From the cell containing the given text, extract its center point as [x, y] coordinate. 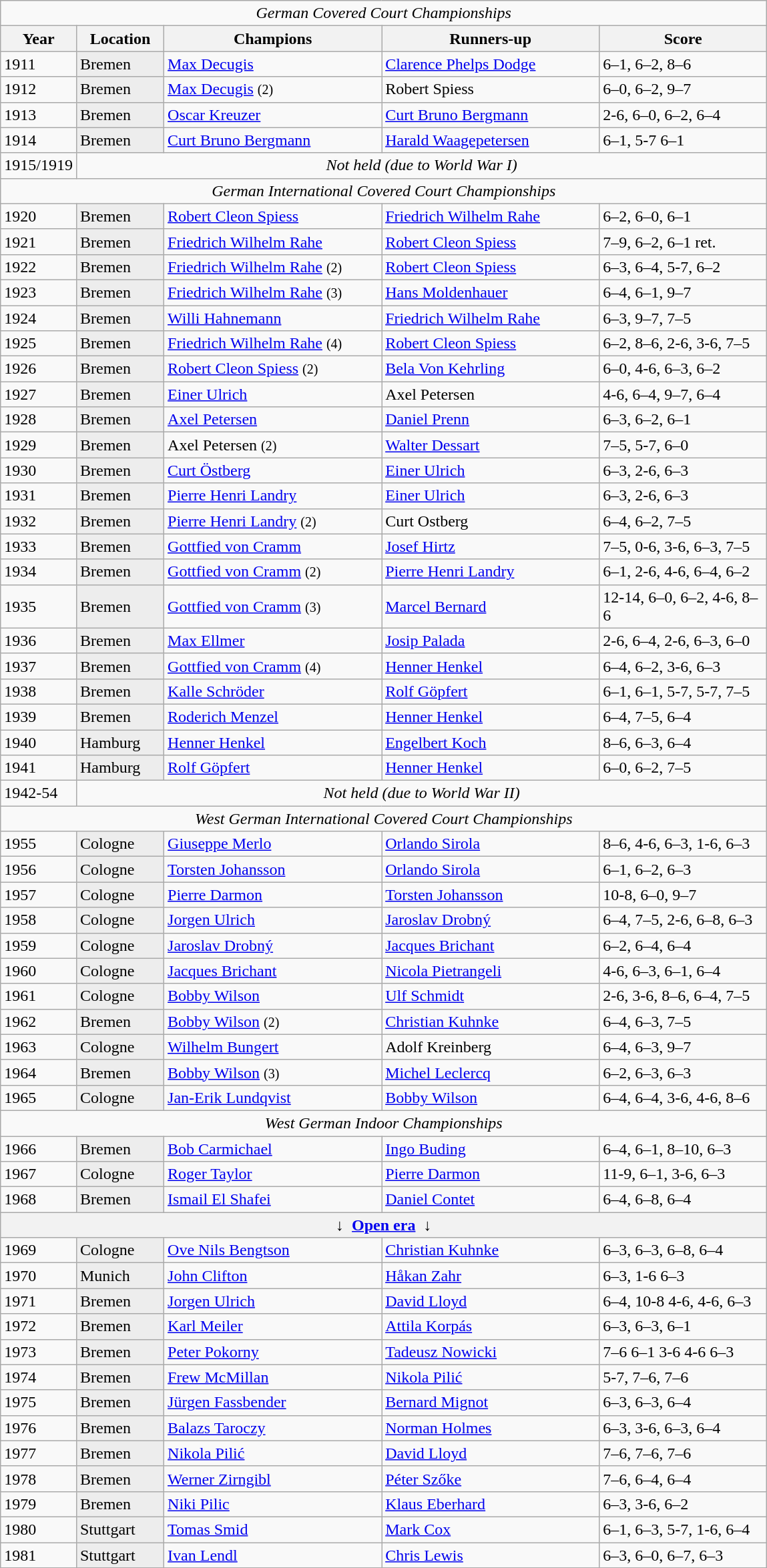
Jürgen Fassbender [273, 1403]
1977 [39, 1453]
Niki Pilic [273, 1504]
6–1, 6–1, 5-7, 5-7, 7–5 [684, 691]
1964 [39, 1072]
1912 [39, 89]
1975 [39, 1403]
Adolf Kreinberg [491, 1047]
Ivan Lendl [273, 1555]
4-6, 6–4, 9–7, 6–4 [684, 394]
Mark Cox [491, 1529]
7–6 6–1 3-6 4-6 6–3 [684, 1352]
6–2, 8–6, 2-6, 3-6, 7–5 [684, 344]
1924 [39, 318]
1911 [39, 64]
4-6, 6–3, 6–1, 6–4 [684, 971]
Max Ellmer [273, 641]
6–0, 4-6, 6–3, 6–2 [684, 369]
2-6, 6–4, 2-6, 6–3, 6–0 [684, 641]
6–1, 5-7 6–1 [684, 140]
1913 [39, 115]
Max Decugis [273, 64]
1980 [39, 1529]
2-6, 3-6, 8–6, 6–4, 7–5 [684, 996]
1965 [39, 1098]
11-9, 6–1, 3-6, 6–3 [684, 1174]
1939 [39, 717]
Roger Taylor [273, 1174]
Max Decugis (2) [273, 89]
Werner Zirngibl [273, 1479]
Bobby Wilson (2) [273, 1022]
1976 [39, 1428]
8–6, 4-6, 6–3, 1-6, 6–3 [684, 844]
1925 [39, 344]
Not held (due to World War I) [421, 165]
Klaus Eberhard [491, 1504]
1920 [39, 216]
Walter Dessart [491, 445]
1929 [39, 445]
6–3, 6–3, 6–8, 6–4 [684, 1250]
1915/1919 [39, 165]
Gottfied von Cramm (4) [273, 666]
West German International Covered Court Championships [384, 819]
1967 [39, 1174]
Peter Pokorny [273, 1352]
6–3, 6–3, 6–4 [684, 1403]
Friedrich Wilhelm Rahe (3) [273, 292]
Daniel Contet [491, 1200]
6–1, 2-6, 4-6, 6–4, 6–2 [684, 572]
6–3, 6–3, 6–1 [684, 1326]
1928 [39, 420]
Bobby Wilson (3) [273, 1072]
Ove Nils Bengtson [273, 1250]
↓ Open era ↓ [384, 1225]
1958 [39, 920]
6–4, 6–4, 3-6, 4-6, 8–6 [684, 1098]
7–6, 7–6, 7–6 [684, 1453]
7–6, 6–4, 6–4 [684, 1479]
Gottfied von Cramm (3) [273, 606]
6–4, 6–3, 9–7 [684, 1047]
1971 [39, 1301]
7–5, 0-6, 3-6, 6–3, 7–5 [684, 546]
1935 [39, 606]
6–3, 3-6, 6–2 [684, 1504]
6–0, 6–2, 9–7 [684, 89]
1963 [39, 1047]
Friedrich Wilhelm Rahe (4) [273, 344]
2-6, 6–0, 6–2, 6–4 [684, 115]
Gottfied von Cramm [273, 546]
Curt Ostberg [491, 521]
Roderich Menzel [273, 717]
Frew McMillan [273, 1377]
Not held (due to World War II) [421, 793]
1923 [39, 292]
6–3, 6–0, 6–7, 6–3 [684, 1555]
Year [39, 39]
1938 [39, 691]
1972 [39, 1326]
Runners-up [491, 39]
1936 [39, 641]
1922 [39, 267]
1981 [39, 1555]
German International Covered Court Championships [384, 191]
1932 [39, 521]
Harald Waagepetersen [491, 140]
Norman Holmes [491, 1428]
Location [120, 39]
1930 [39, 470]
6–1, 6–2, 8–6 [684, 64]
1934 [39, 572]
1962 [39, 1022]
6–3, 1-6 6–3 [684, 1276]
Giuseppe Merlo [273, 844]
West German Indoor Championships [384, 1123]
Marcel Bernard [491, 606]
Michel Leclercq [491, 1072]
Balazs Taroczy [273, 1428]
Josip Palada [491, 641]
Friedrich Wilhelm Rahe (2) [273, 267]
Tomas Smid [273, 1529]
6–0, 6–2, 7–5 [684, 768]
1961 [39, 996]
1973 [39, 1352]
1960 [39, 971]
1940 [39, 743]
6–4, 7–5, 6–4 [684, 717]
1942-54 [39, 793]
Gottfied von Cramm (2) [273, 572]
6–4, 6–8, 6–4 [684, 1200]
Wilhelm Bungert [273, 1047]
6–3, 6–4, 5-7, 6–2 [684, 267]
1926 [39, 369]
German Covered Court Championships [384, 13]
6–4, 6–1, 8–10, 6–3 [684, 1148]
Axel Petersen (2) [273, 445]
1914 [39, 140]
1974 [39, 1377]
6–4, 6–1, 9–7 [684, 292]
1927 [39, 394]
Score [684, 39]
Jan-Erik Lundqvist [273, 1098]
Ismail El Shafei [273, 1200]
1968 [39, 1200]
John Clifton [273, 1276]
Nicola Pietrangeli [491, 971]
1959 [39, 945]
Hans Moldenhauer [491, 292]
Håkan Zahr [491, 1276]
1956 [39, 869]
6–1, 6–2, 6–3 [684, 869]
Attila Korpás [491, 1326]
1937 [39, 666]
1921 [39, 242]
1941 [39, 768]
7–9, 6–2, 6–1 ret. [684, 242]
6–3, 6–2, 6–1 [684, 420]
Munich [120, 1276]
6–4, 6–3, 7–5 [684, 1022]
Bernard Mignot [491, 1403]
5-7, 7–6, 7–6 [684, 1377]
7–5, 5-7, 6–0 [684, 445]
6–3, 3-6, 6–3, 6–4 [684, 1428]
6–1, 6–3, 5-7, 1-6, 6–4 [684, 1529]
Engelbert Koch [491, 743]
Ulf Schmidt [491, 996]
6–3, 9–7, 7–5 [684, 318]
Ingo Buding [491, 1148]
Josef Hirtz [491, 546]
Pierre Henri Landry (2) [273, 521]
Robert Cleon Spiess (2) [273, 369]
1933 [39, 546]
6–4, 6–2, 7–5 [684, 521]
Champions [273, 39]
6–4, 7–5, 2-6, 6–8, 6–3 [684, 920]
1931 [39, 496]
12-14, 6–0, 6–2, 4-6, 8–6 [684, 606]
1979 [39, 1504]
Robert Spiess [491, 89]
Péter Szőke [491, 1479]
1955 [39, 844]
Curt Östberg [273, 470]
1970 [39, 1276]
1978 [39, 1479]
Bob Carmichael [273, 1148]
Chris Lewis [491, 1555]
1957 [39, 895]
6–2, 6–4, 6–4 [684, 945]
6–4, 6–2, 3-6, 6–3 [684, 666]
1969 [39, 1250]
6–2, 6–0, 6–1 [684, 216]
8–6, 6–3, 6–4 [684, 743]
Oscar Kreuzer [273, 115]
Willi Hahnemann [273, 318]
10-8, 6–0, 9–7 [684, 895]
Karl Meiler [273, 1326]
Tadeusz Nowicki [491, 1352]
6–2, 6–3, 6–3 [684, 1072]
Daniel Prenn [491, 420]
Kalle Schröder [273, 691]
6–4, 10-8 4-6, 4-6, 6–3 [684, 1301]
Clarence Phelps Dodge [491, 64]
1966 [39, 1148]
Bela Von Kehrling [491, 369]
